From the cell containing the given text, extract its center point as (x, y) coordinate. 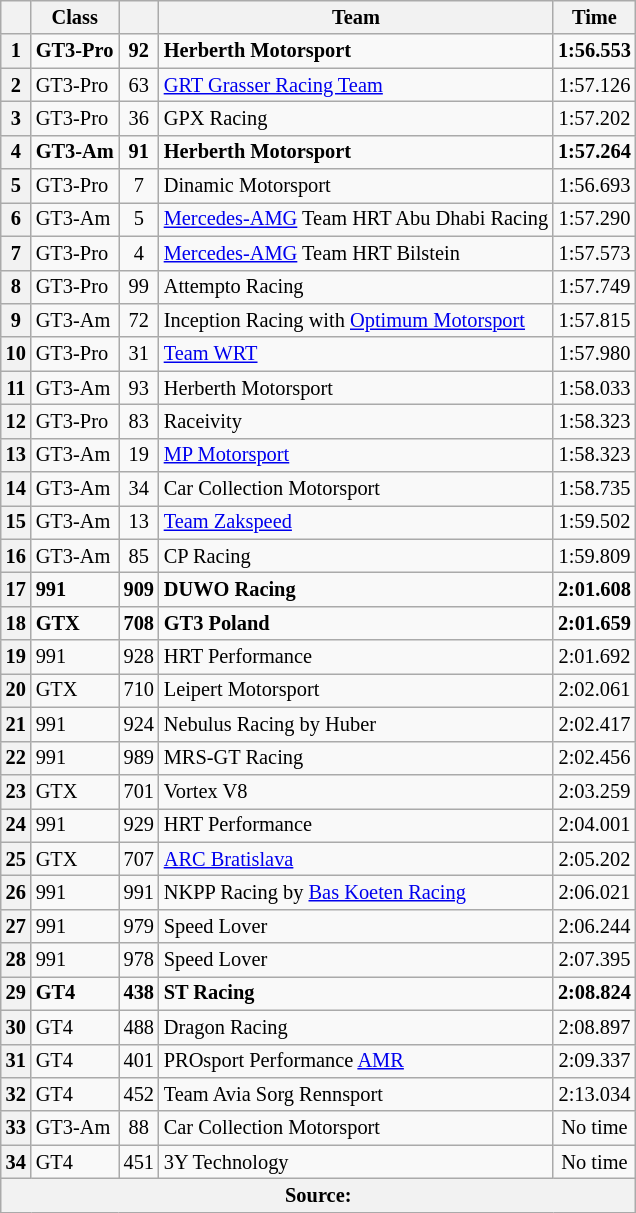
401 (139, 1061)
2:06.244 (594, 926)
Class (75, 17)
924 (139, 724)
1:57.264 (594, 152)
Inception Racing with Optimum Motorsport (356, 320)
1:57.573 (594, 253)
2:01.608 (594, 589)
2:08.897 (594, 1027)
21 (16, 724)
2:08.824 (594, 993)
2:06.021 (594, 892)
Source: (318, 1195)
GRT Grasser Racing Team (356, 85)
2:04.001 (594, 825)
979 (139, 926)
2:02.061 (594, 690)
17 (16, 589)
91 (139, 152)
1:56.553 (594, 51)
1:58.735 (594, 489)
27 (16, 926)
72 (139, 320)
Time (594, 17)
909 (139, 589)
Nebulus Racing by Huber (356, 724)
20 (16, 690)
3Y Technology (356, 1162)
3 (16, 118)
451 (139, 1162)
1:57.815 (594, 320)
929 (139, 825)
1:57.202 (594, 118)
2:03.259 (594, 791)
2 (16, 85)
ARC Bratislava (356, 859)
2:09.337 (594, 1061)
CP Racing (356, 556)
15 (16, 522)
24 (16, 825)
32 (16, 1094)
12 (16, 421)
710 (139, 690)
93 (139, 388)
989 (139, 758)
438 (139, 993)
708 (139, 623)
Mercedes-AMG Team HRT Abu Dhabi Racing (356, 219)
6 (16, 219)
2:05.202 (594, 859)
928 (139, 657)
1:59.502 (594, 522)
1:56.693 (594, 186)
88 (139, 1128)
2:07.395 (594, 960)
11 (16, 388)
DUWO Racing (356, 589)
36 (139, 118)
1:57.749 (594, 287)
2:01.692 (594, 657)
1:57.126 (594, 85)
1:57.980 (594, 354)
2:02.417 (594, 724)
2:01.659 (594, 623)
488 (139, 1027)
18 (16, 623)
Team WRT (356, 354)
1 (16, 51)
63 (139, 85)
978 (139, 960)
Team (356, 17)
23 (16, 791)
701 (139, 791)
1:59.809 (594, 556)
26 (16, 892)
MRS-GT Racing (356, 758)
Mercedes-AMG Team HRT Bilstein (356, 253)
33 (16, 1128)
707 (139, 859)
16 (16, 556)
Dinamic Motorsport (356, 186)
GT3 Poland (356, 623)
10 (16, 354)
83 (139, 421)
2:13.034 (594, 1094)
Team Avia Sorg Rennsport (356, 1094)
452 (139, 1094)
Raceivity (356, 421)
Vortex V8 (356, 791)
99 (139, 287)
1:57.290 (594, 219)
30 (16, 1027)
14 (16, 489)
PROsport Performance AMR (356, 1061)
1:58.033 (594, 388)
GPX Racing (356, 118)
29 (16, 993)
25 (16, 859)
28 (16, 960)
Dragon Racing (356, 1027)
9 (16, 320)
ST Racing (356, 993)
MP Motorsport (356, 455)
92 (139, 51)
85 (139, 556)
Attempto Racing (356, 287)
8 (16, 287)
NKPP Racing by Bas Koeten Racing (356, 892)
22 (16, 758)
Leipert Motorsport (356, 690)
2:02.456 (594, 758)
Team Zakspeed (356, 522)
